Extract the [x, y] coordinate from the center of the cell holding the provided text.  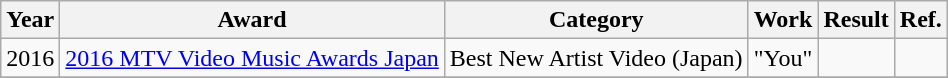
Result [856, 20]
Year [30, 20]
Best New Artist Video (Japan) [596, 58]
2016 MTV Video Music Awards Japan [252, 58]
Category [596, 20]
Award [252, 20]
2016 [30, 58]
Work [783, 20]
"You" [783, 58]
Ref. [920, 20]
